Provide the (X, Y) coordinate of the cell's center where the given text is located.  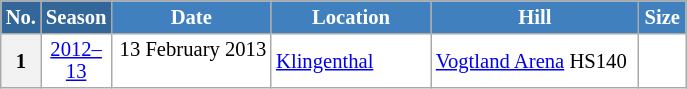
1 (21, 60)
Size (662, 16)
13 February 2013 (191, 60)
Location (351, 16)
Klingenthal (351, 60)
2012–13 (76, 60)
Vogtland Arena HS140 (535, 60)
Hill (535, 16)
Date (191, 16)
No. (21, 16)
Season (76, 16)
